Search for the cell housing the specified text and yield its (X, Y) center coordinate. 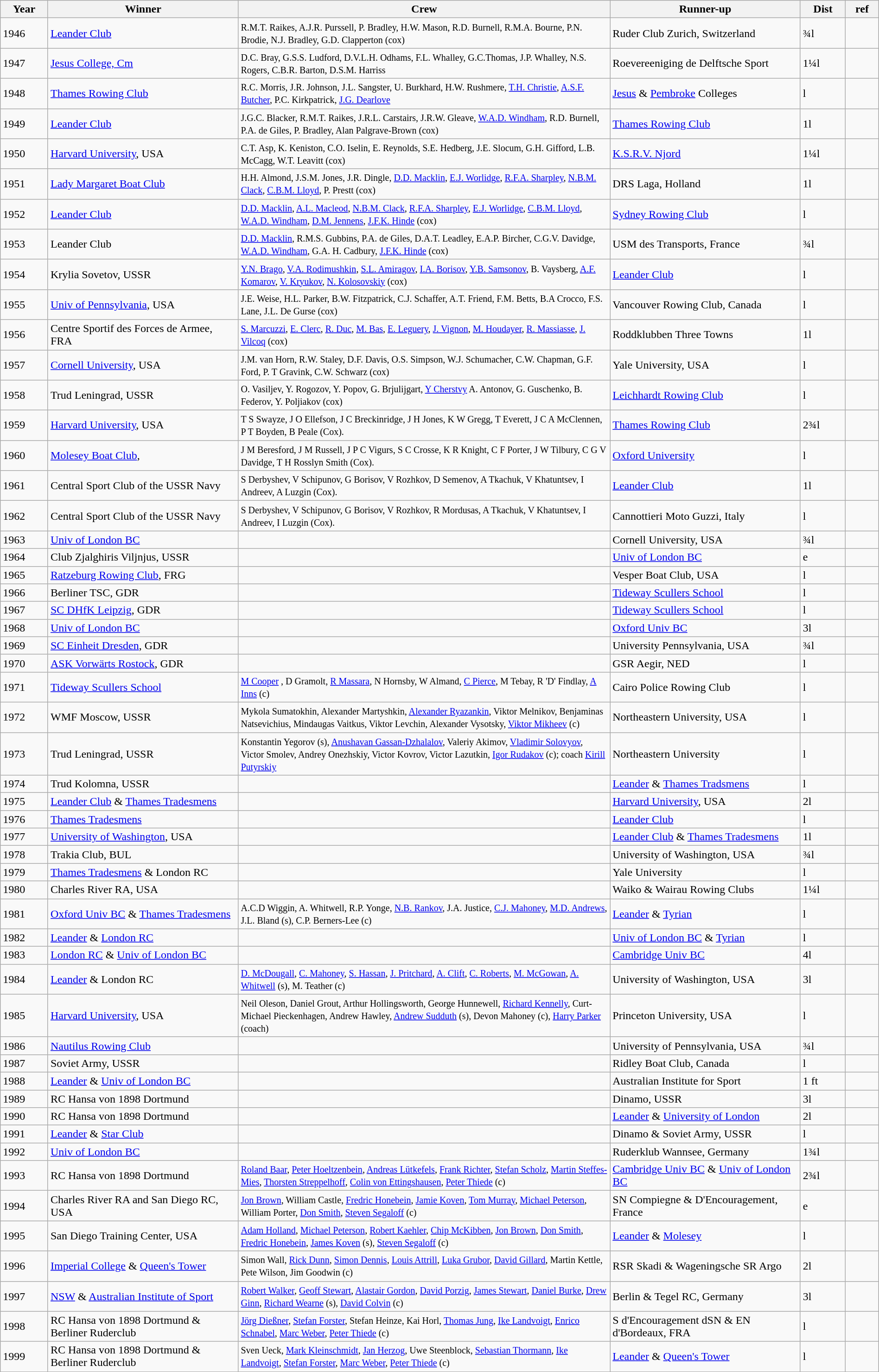
1969 (24, 645)
Northeastern University (706, 754)
SC DHfK Leipzig, GDR (143, 610)
Leander & University of London (706, 1117)
Trakia Club, BUL (143, 855)
4l (822, 955)
Leander & Tyrian (706, 913)
Simon Wall, Rick Dunn, Simon Dennis, Louis Attrill, Luka Grubor, David Gillard, Martin Kettle, Pete Wilson, Jim Goodwin (c) (424, 1266)
University Pennsylvania, USA (706, 645)
A.C.D Wiggin, A. Whitwell, R.P. Yonge, N.B. Rankov, J.A. Justice, C.J. Mahoney, M.D. Andrews, J.L. Bland (s), C.P. Berners-Lee (c) (424, 913)
Dist (822, 9)
1998 (24, 1326)
Jörg Dießner, Stefan Forster, Stefan Heinze, Kai Horl, Thomas Jung, Ike Landvoigt, Enrico Schnabel, Marc Weber, Peter Thiede (c) (424, 1326)
Robert Walker, Geoff Stewart, Alastair Gordon, David Porzig, James Stewart, Daniel Burke, Drew Ginn, Richard Wearne (s), David Colvin (c) (424, 1296)
Vancouver Rowing Club, Canada (706, 304)
1965 (24, 575)
Leander & Univ of London BC (143, 1081)
Berlin & Tegel RC, Germany (706, 1296)
R.C. Morris, J.R. Johnson, J.L. Sangster, U. Burkhard, H.W. Rushmere, T.H. Christie, A.S.F. Butcher, P.C. Kirkpatrick, J.G. Dearlove (424, 94)
Cannottieri Moto Guzzi, Italy (706, 516)
Ratzeburg Rowing Club, FRG (143, 575)
Leander & Queen's Tower (706, 1357)
San Diego Training Center, USA (143, 1236)
Charles River RA and San Diego RC, USA (143, 1206)
1954 (24, 274)
1990 (24, 1117)
Northeastern University, USA (706, 717)
Sven Ueck, Mark Kleinschmidt, Jan Herzog, Uwe Steenblock, Sebastian Thormann, Ike Landvoigt, Stefan Forster, Marc Weber, Peter Thiede (c) (424, 1357)
1991 (24, 1134)
J M Beresford, J M Russell, J P C Vigurs, S C Crosse, K R Knight, C F Porter, J W Tilbury, C G V Davidge, T H Rosslyn Smith (Cox). (424, 455)
T S Swayze, J O Ellefson, J C Breckinridge, J H Jones, K W Gregg, T Everett, J C A McClennen, P T Boyden, B Peale (Cox). (424, 426)
S d'Encouragement dSN & EN d'Bordeaux, FRA (706, 1326)
1989 (24, 1098)
Dinamo, USSR (706, 1098)
1961 (24, 486)
Vesper Boat Club, USA (706, 575)
Ruderklub Wannsee, Germany (706, 1152)
D. McDougall, C. Mahoney, S. Hassan, J. Pritchard, A. Clift, C. Roberts, M. McGowan, A. Whitwell (s), M. Teather (c) (424, 979)
M Cooper , D Gramolt, R Massara, N Hornsby, W Almand, C Pierce, M Tebay, R 'D' Findlay, A Inns (c) (424, 687)
Ridley Boat Club, Canada (706, 1063)
1984 (24, 979)
1959 (24, 426)
USM des Transports, France (706, 244)
Oxford Univ BC & Thames Tradesmens (143, 913)
Club Zjalghiris Viljnjus, USSR (143, 557)
Princeton University, USA (706, 1015)
Soviet Army, USSR (143, 1063)
Ruder Club Zurich, Switzerland (706, 33)
D.D. Macklin, A.L. Macleod, N.B.M. Clack, R.F.A. Sharpley, E.J. Worlidge, C.B.M. Lloyd, W.A.D. Windham, D.M. Jennens, J.F.K. Hinde (cox) (424, 214)
1966 (24, 593)
1963 (24, 540)
1947 (24, 63)
D.D. Macklin, R.M.S. Gubbins, P.A. de Giles, D.A.T. Leadley, E.A.P. Bircher, C.G.V. Davidge, W.A.D. Windham, G.A. H. Cadbury, J.F.K. Hinde (cox) (424, 244)
1979 (24, 872)
1975 (24, 802)
S Derbyshev, V Schipunov, G Borisov, V Rozhkov, D Semenov, A Tkachuk, V Khatuntsev, I Andreev, A Luzgin (Cox). (424, 486)
Jon Brown, William Castle, Fredric Honebein, Jamie Koven, Tom Murray, Michael Peterson, William Porter, Don Smith, Steven Segaloff (c) (424, 1206)
1953 (24, 244)
Australian Institute for Sport (706, 1081)
K.S.R.V. Njord (706, 154)
ASK Vorwärts Rostock, GDR (143, 663)
1957 (24, 364)
Leander & Thames Tradsmens (706, 784)
Cambridge Univ BC & Univ of London BC (706, 1176)
GSR Aegir, NED (706, 663)
SN Compiegne & D'Encouragement, France (706, 1206)
University of Pennsylvania, USA (706, 1046)
1988 (24, 1081)
Molesey Boat Club, (143, 455)
Winner (143, 9)
1997 (24, 1296)
Leander & Star Club (143, 1134)
Imperial College & Queen's Tower (143, 1266)
Centre Sportif des Forces de Armee, FRA (143, 335)
Jesus & Pembroke Colleges (706, 94)
1948 (24, 94)
1¾l (822, 1152)
1967 (24, 610)
Roevereeniging de Delftsche Sport (706, 63)
Berliner TSC, GDR (143, 593)
Leichhardt Rowing Club (706, 395)
SC Einheit Dresden, GDR (143, 645)
1949 (24, 123)
Jesus College, Cm (143, 63)
1993 (24, 1176)
Adam Holland, Michael Peterson, Robert Kaehler, Chip McKibben, Jon Brown, Don Smith, Fredric Honebein, James Koven (s), Steven Segaloff (c) (424, 1236)
NSW & Australian Institute of Sport (143, 1296)
1950 (24, 154)
1970 (24, 663)
1981 (24, 913)
D.C. Bray, G.S.S. Ludford, D.V.L.H. Odhams, F.L. Whalley, G.C.Thomas, J.P. Whalley, N.S. Rogers, C.B.R. Barton, D.S.M. Harriss (424, 63)
1976 (24, 819)
Oxford University (706, 455)
Yale University, USA (706, 364)
Univ of Pennsylvania, USA (143, 304)
Lady Margaret Boat Club (143, 184)
1972 (24, 717)
RSR Skadi & Wageningsche SR Argo (706, 1266)
1962 (24, 516)
Univ of London BC & Tyrian (706, 938)
Crew (424, 9)
C.T. Asp, K. Keniston, C.O. Iselin, E. Reynolds, S.E. Hedberg, J.E. Slocum, G.H. Gifford, L.B. McCagg, W.T. Leavitt (cox) (424, 154)
1982 (24, 938)
Runner-up (706, 9)
DRS Laga, Holland (706, 184)
1983 (24, 955)
J.G.C. Blacker, R.M.T. Raikes, J.R.L. Carstairs, J.R.W. Gleave, W.A.D. Windham, R.D. Burnell, P.A. de Giles, P. Bradley, Alan Palgrave-Brown (cox) (424, 123)
London RC & Univ of London BC (143, 955)
1996 (24, 1266)
1946 (24, 33)
R.M.T. Raikes, A.J.R. Purssell, P. Bradley, H.W. Mason, R.D. Burnell, R.M.A. Bourne, P.N. Brodie, N.J. Bradley, G.D. Clapperton (cox) (424, 33)
1985 (24, 1015)
J.M. van Horn, R.W. Staley, D.F. Davis, O.S. Simpson, W.J. Schumacher, C.W. Chapman, G.F. Ford, P. T Gravink, C.W. Schwarz (cox) (424, 364)
Krylia Sovetov, USSR (143, 274)
1986 (24, 1046)
Thames Tradesmens & London RC (143, 872)
1973 (24, 754)
1956 (24, 335)
1 ft (822, 1081)
1999 (24, 1357)
1960 (24, 455)
1952 (24, 214)
S. Marcuzzi, E. Clerc, R. Duc, M. Bas, E. Leguery, J. Vignon, M. Houdayer, R. Massiasse, J. Vilcoq (cox) (424, 335)
Oxford Univ BC (706, 628)
1992 (24, 1152)
Thames Tradesmens (143, 819)
1977 (24, 837)
1951 (24, 184)
Nautilus Rowing Club (143, 1046)
1978 (24, 855)
1968 (24, 628)
ref (862, 9)
1974 (24, 784)
Cairo Police Rowing Club (706, 687)
1987 (24, 1063)
Cambridge Univ BC (706, 955)
Yale University (706, 872)
1995 (24, 1236)
1964 (24, 557)
1971 (24, 687)
J.E. Weise, H.L. Parker, B.W. Fitzpatrick, C.J. Schaffer, A.T. Friend, F.M. Betts, B.A Crocco, F.S. Lane, J.L. De Gurse (cox) (424, 304)
1958 (24, 395)
1994 (24, 1206)
Charles River RA, USA (143, 890)
S Derbyshev, V Schipunov, G Borisov, V Rozhkov, R Mordusas, A Tkachuk, V Khatuntsev, I Andreev, I Luzgin (Cox). (424, 516)
1980 (24, 890)
Roddklubben Three Towns (706, 335)
WMF Moscow, USSR (143, 717)
Dinamo & Soviet Army, USSR (706, 1134)
Year (24, 9)
O. Vasiljev, Y. Rogozov, Y. Popov, G. Brjulijgart, Y Cherstvy A. Antonov, G. Guschenko, B. Federov, Y. Poljiakov (cox) (424, 395)
Sydney Rowing Club (706, 214)
Trud Kolomna, USSR (143, 784)
1955 (24, 304)
H.H. Almond, J.S.M. Jones, J.R. Dingle, D.D. Macklin, E.J. Worlidge, R.F.A. Sharpley, N.B.M. Clack, C.B.M. Lloyd, P. Prestt (cox) (424, 184)
Waiko & Wairau Rowing Clubs (706, 890)
Y.N. Brago, V.A. Rodimushkin, S.L. Amiragov, I.A. Borisov, Y.B. Samsonov, B. Vaysberg, A.F. Komarov, V. Kryukov, N. Kolosovskiy (cox) (424, 274)
Leander & Molesey (706, 1236)
